Extract the (X, Y) coordinate from the center of the cell holding the provided text.  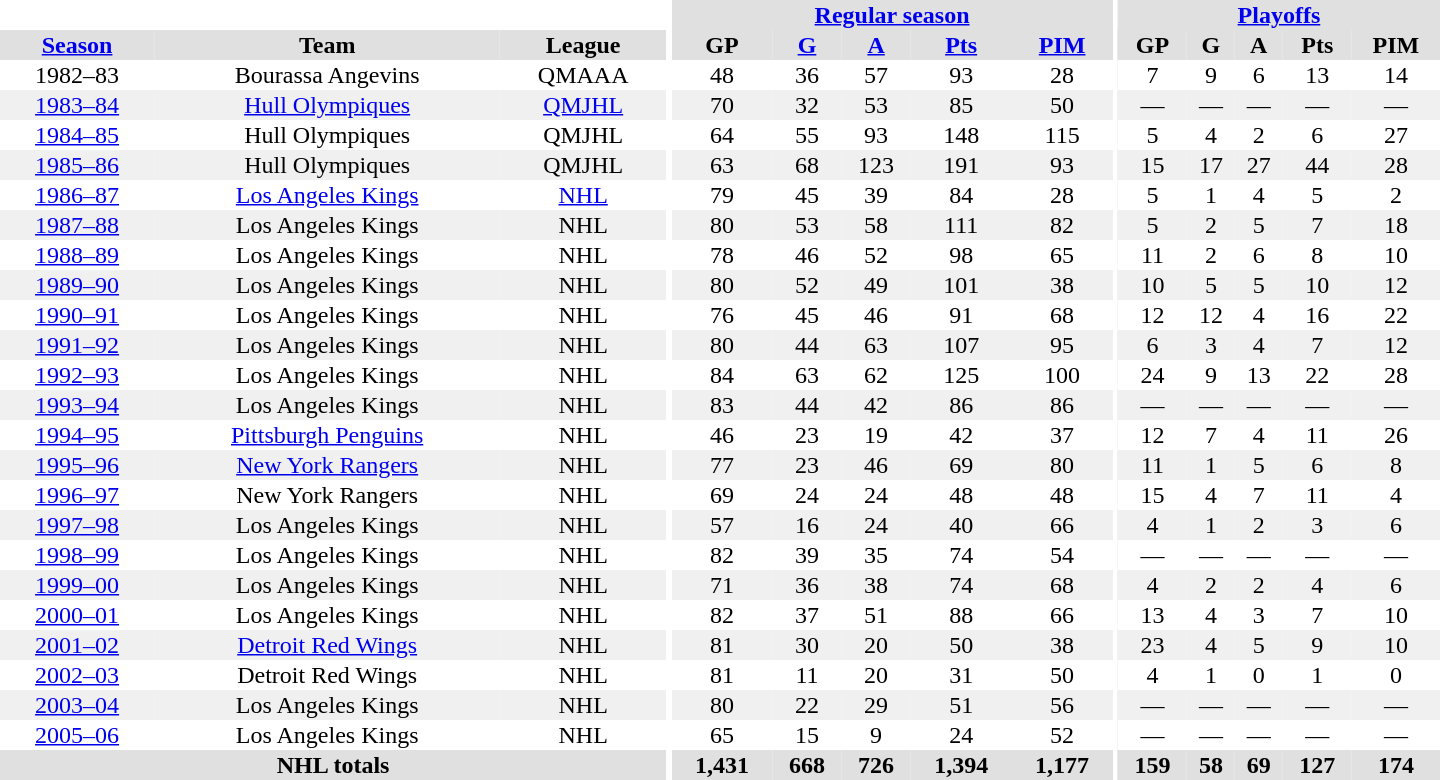
Pittsburgh Penguins (327, 435)
1,177 (1062, 765)
1996–97 (77, 495)
191 (962, 165)
70 (722, 105)
1988–89 (77, 255)
40 (962, 525)
18 (1396, 225)
1997–98 (77, 525)
2005–06 (77, 735)
77 (722, 465)
54 (1062, 555)
1985–86 (77, 165)
56 (1062, 705)
2001–02 (77, 645)
71 (722, 585)
1987–88 (77, 225)
31 (962, 675)
123 (876, 165)
148 (962, 135)
127 (1318, 765)
2002–03 (77, 675)
1999–00 (77, 585)
1,394 (962, 765)
Season (77, 45)
1982–83 (77, 75)
668 (806, 765)
2000–01 (77, 615)
98 (962, 255)
Playoffs (1279, 15)
1986–87 (77, 195)
14 (1396, 75)
1998–99 (77, 555)
79 (722, 195)
174 (1396, 765)
1991–92 (77, 345)
76 (722, 315)
1989–90 (77, 285)
64 (722, 135)
125 (962, 375)
100 (1062, 375)
85 (962, 105)
NHL totals (333, 765)
17 (1211, 165)
Regular season (892, 15)
29 (876, 705)
1995–96 (77, 465)
1984–85 (77, 135)
30 (806, 645)
95 (1062, 345)
1990–91 (77, 315)
League (583, 45)
88 (962, 615)
Team (327, 45)
101 (962, 285)
2003–04 (77, 705)
115 (1062, 135)
1,431 (722, 765)
83 (722, 405)
1993–94 (77, 405)
107 (962, 345)
62 (876, 375)
1992–93 (77, 375)
726 (876, 765)
55 (806, 135)
111 (962, 225)
Bourassa Angevins (327, 75)
49 (876, 285)
QMAAA (583, 75)
1983–84 (77, 105)
78 (722, 255)
159 (1152, 765)
1994–95 (77, 435)
26 (1396, 435)
19 (876, 435)
35 (876, 555)
91 (962, 315)
32 (806, 105)
